Locate the cell with the specified text and output its (X, Y) center coordinate. 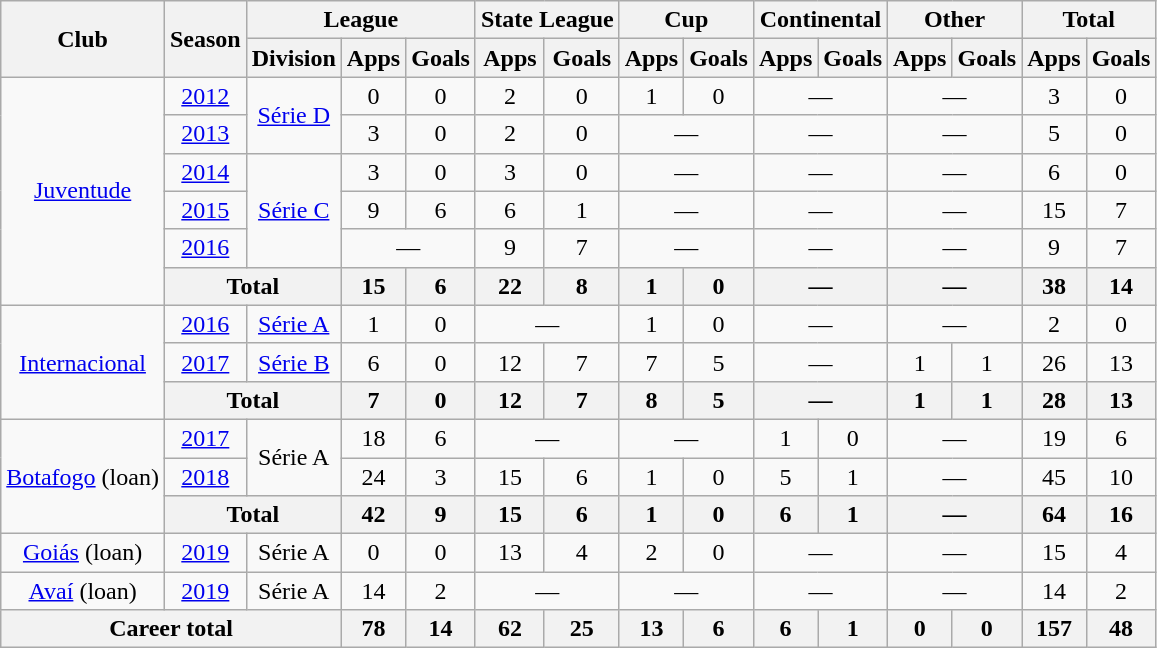
Internacional (83, 362)
157 (1054, 629)
28 (1054, 400)
42 (373, 515)
Career total (172, 629)
64 (1054, 515)
38 (1054, 286)
Série D (294, 115)
Série C (294, 210)
26 (1054, 362)
2015 (205, 210)
22 (510, 286)
2018 (205, 477)
State League (547, 20)
10 (1121, 477)
Season (205, 39)
Division (294, 58)
18 (373, 438)
2012 (205, 96)
62 (510, 629)
16 (1121, 515)
19 (1054, 438)
Avaí (loan) (83, 591)
48 (1121, 629)
2014 (205, 172)
Botafogo (loan) (83, 476)
Other (955, 20)
Club (83, 39)
Série B (294, 362)
Juventude (83, 191)
Cup (686, 20)
League (360, 20)
25 (582, 629)
2013 (205, 134)
24 (373, 477)
Continental (820, 20)
Goiás (loan) (83, 553)
78 (373, 629)
45 (1054, 477)
